Search for the cell housing the specified text and yield its (X, Y) center coordinate. 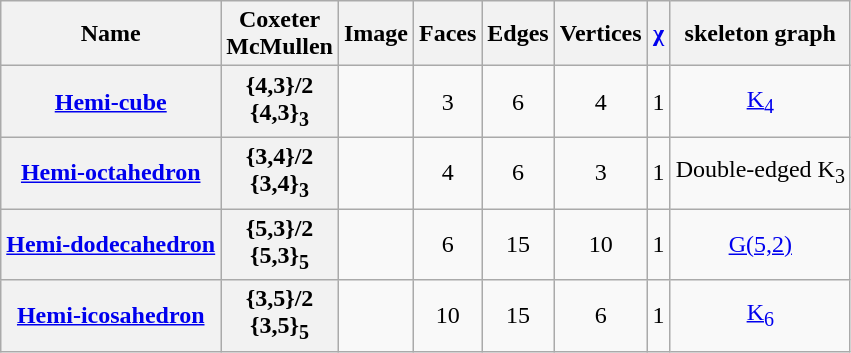
{3,5}/2{3,5}5 (280, 316)
K4 (760, 102)
Edges (518, 34)
K6 (760, 316)
Hemi-dodecahedron (111, 244)
Vertices (600, 34)
Image (376, 34)
Hemi-octahedron (111, 172)
Hemi-icosahedron (111, 316)
G(5,2) (760, 244)
Double-edged K3 (760, 172)
Hemi-cube (111, 102)
{5,3}/2{5,3}5 (280, 244)
{3,4}/2{3,4}3 (280, 172)
CoxeterMcMullen (280, 34)
χ (658, 34)
Faces (447, 34)
Name (111, 34)
{4,3}/2{4,3}3 (280, 102)
skeleton graph (760, 34)
